Search for the cell housing the specified text and yield its [X, Y] center coordinate. 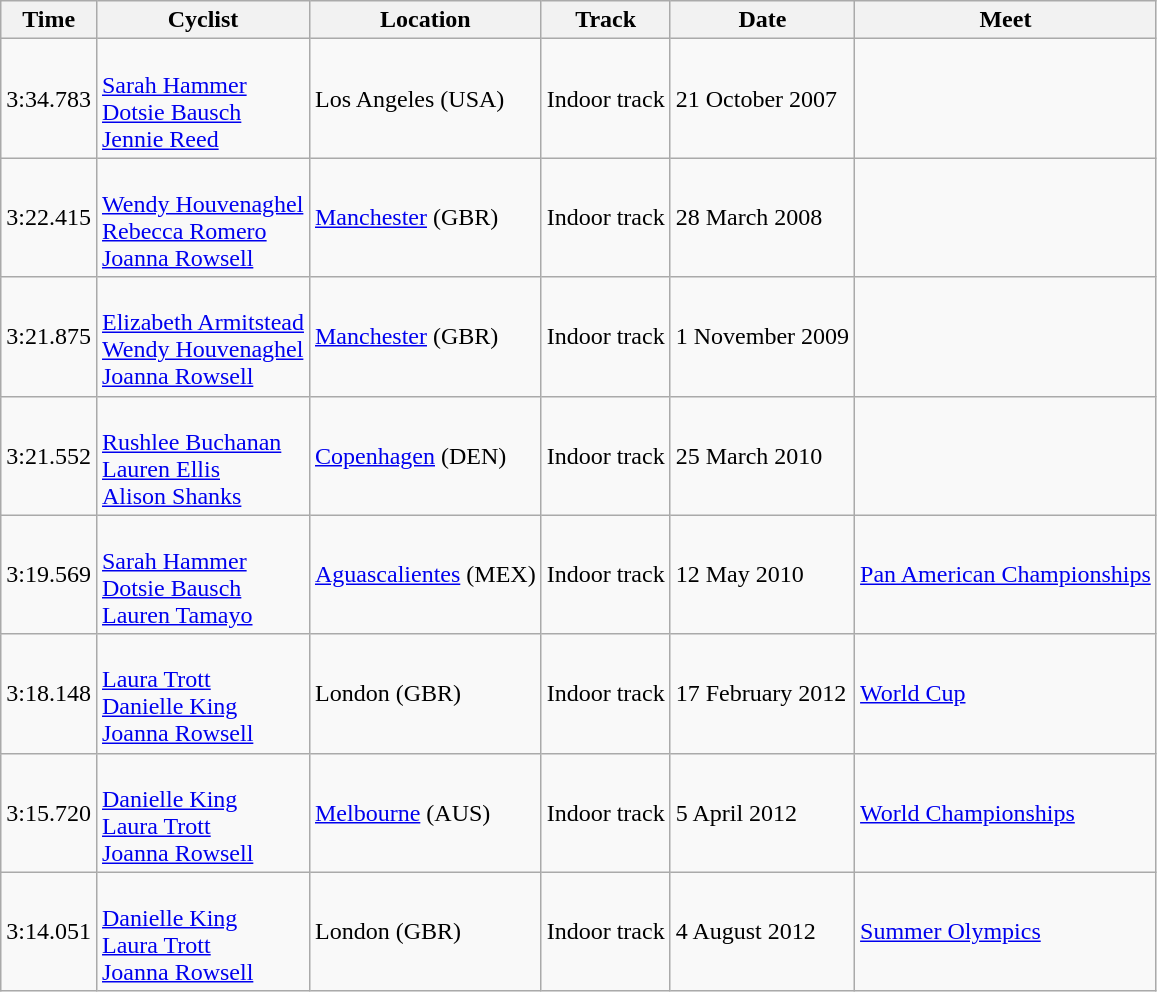
Location [425, 20]
Sarah HammerDotsie BauschLauren Tamayo [202, 574]
25 March 2010 [762, 456]
Meet [1006, 20]
Summer Olympics [1006, 932]
Sarah HammerDotsie BauschJennie Reed [202, 98]
3:19.569 [49, 574]
Copenhagen (DEN) [425, 456]
World Championships [1006, 812]
World Cup [1006, 694]
28 March 2008 [762, 218]
3:18.148 [49, 694]
17 February 2012 [762, 694]
3:21.875 [49, 336]
Date [762, 20]
Track [606, 20]
3:22.415 [49, 218]
3:21.552 [49, 456]
Pan American Championships [1006, 574]
3:34.783 [49, 98]
Aguascalientes (MEX) [425, 574]
12 May 2010 [762, 574]
Laura TrottDanielle KingJoanna Rowsell [202, 694]
4 August 2012 [762, 932]
3:15.720 [49, 812]
Wendy HouvenaghelRebecca RomeroJoanna Rowsell [202, 218]
1 November 2009 [762, 336]
21 October 2007 [762, 98]
Melbourne (AUS) [425, 812]
Cyclist [202, 20]
Time [49, 20]
Elizabeth ArmitsteadWendy HouvenaghelJoanna Rowsell [202, 336]
3:14.051 [49, 932]
Rushlee BuchananLauren EllisAlison Shanks [202, 456]
Los Angeles (USA) [425, 98]
5 April 2012 [762, 812]
